Extract the [X, Y] coordinate from the center of the cell holding the provided text.  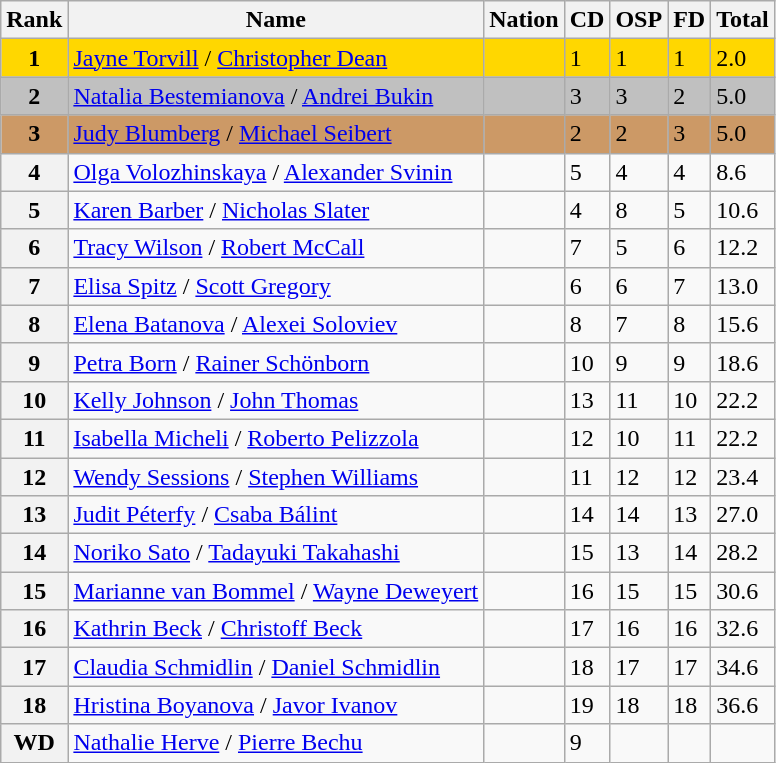
27.0 [743, 515]
Olga Volozhinskaya / Alexander Svinin [276, 172]
23.4 [743, 477]
34.6 [743, 667]
Kelly Johnson / John Thomas [276, 400]
2.0 [743, 58]
36.6 [743, 705]
28.2 [743, 553]
Hristina Boyanova / Javor Ivanov [276, 705]
Judit Péterfy / Csaba Bálint [276, 515]
WD [34, 743]
32.6 [743, 629]
30.6 [743, 591]
Name [276, 20]
Elisa Spitz / Scott Gregory [276, 286]
Isabella Micheli / Roberto Pelizzola [276, 438]
15.6 [743, 324]
Nation [524, 20]
Wendy Sessions / Stephen Williams [276, 477]
12.2 [743, 248]
OSP [639, 20]
Judy Blumberg / Michael Seibert [276, 134]
Kathrin Beck / Christoff Beck [276, 629]
Marianne van Bommel / Wayne Deweyert [276, 591]
Elena Batanova / Alexei Soloviev [276, 324]
Jayne Torvill / Christopher Dean [276, 58]
10.6 [743, 210]
18.6 [743, 362]
Rank [34, 20]
Nathalie Herve / Pierre Bechu [276, 743]
FD [690, 20]
Tracy Wilson / Robert McCall [276, 248]
8.6 [743, 172]
Natalia Bestemianova / Andrei Bukin [276, 96]
Total [743, 20]
CD [587, 20]
Karen Barber / Nicholas Slater [276, 210]
19 [587, 705]
Petra Born / Rainer Schönborn [276, 362]
Claudia Schmidlin / Daniel Schmidlin [276, 667]
Noriko Sato / Tadayuki Takahashi [276, 553]
13.0 [743, 286]
